Detect which cell encompasses the target text, then output its (X, Y) center coordinate. 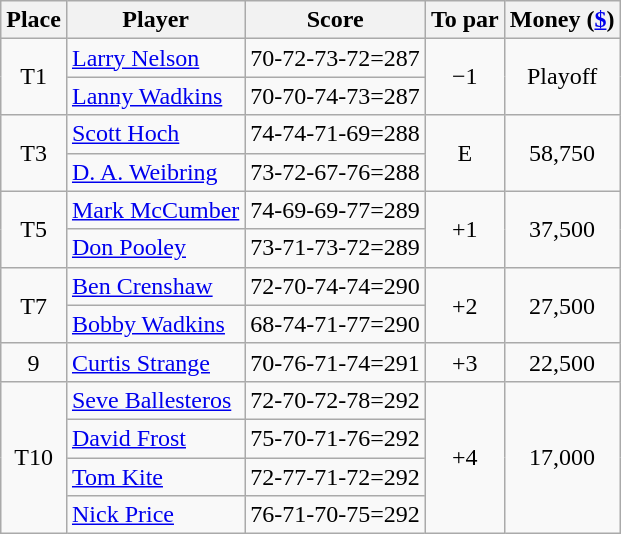
Seve Ballesteros (155, 400)
74-74-71-69=288 (336, 134)
9 (34, 362)
David Frost (155, 438)
70-76-71-74=291 (336, 362)
Lanny Wadkins (155, 96)
Score (336, 20)
73-71-73-72=289 (336, 248)
To par (464, 20)
E (464, 153)
72-70-72-78=292 (336, 400)
Scott Hoch (155, 134)
+2 (464, 305)
T7 (34, 305)
+4 (464, 457)
73-72-67-76=288 (336, 172)
D. A. Weibring (155, 172)
22,500 (562, 362)
27,500 (562, 305)
76-71-70-75=292 (336, 515)
58,750 (562, 153)
T10 (34, 457)
70-70-74-73=287 (336, 96)
Larry Nelson (155, 58)
Player (155, 20)
T1 (34, 77)
70-72-73-72=287 (336, 58)
T3 (34, 153)
T5 (34, 229)
Mark McCumber (155, 210)
+1 (464, 229)
−1 (464, 77)
37,500 (562, 229)
Place (34, 20)
+3 (464, 362)
72-77-71-72=292 (336, 477)
75-70-71-76=292 (336, 438)
68-74-71-77=290 (336, 324)
Curtis Strange (155, 362)
72-70-74-74=290 (336, 286)
Bobby Wadkins (155, 324)
Nick Price (155, 515)
Playoff (562, 77)
Ben Crenshaw (155, 286)
74-69-69-77=289 (336, 210)
17,000 (562, 457)
Tom Kite (155, 477)
Money ($) (562, 20)
Don Pooley (155, 248)
